Find where the given text appears and provide that cell's center as (x, y) coordinate. 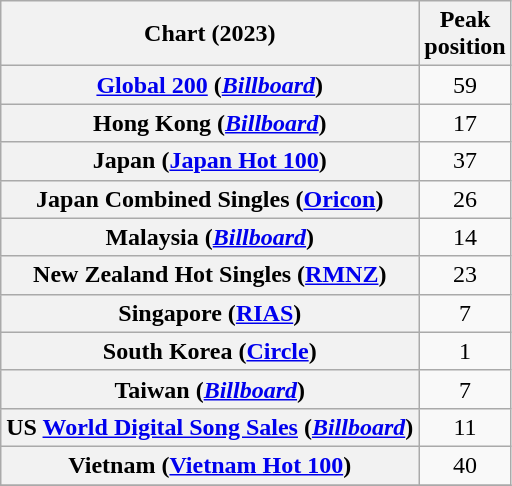
Malaysia (Billboard) (210, 237)
New Zealand Hot Singles (RMNZ) (210, 275)
Hong Kong (Billboard) (210, 123)
Japan (Japan Hot 100) (210, 161)
14 (465, 237)
59 (465, 85)
Global 200 (Billboard) (210, 85)
Japan Combined Singles (Oricon) (210, 199)
US World Digital Song Sales (Billboard) (210, 427)
37 (465, 161)
Chart (2023) (210, 34)
26 (465, 199)
23 (465, 275)
Taiwan (Billboard) (210, 389)
Vietnam (Vietnam Hot 100) (210, 465)
Singapore (RIAS) (210, 313)
South Korea (Circle) (210, 351)
11 (465, 427)
Peakposition (465, 34)
17 (465, 123)
40 (465, 465)
1 (465, 351)
